Return the (X, Y) coordinate for the center point of the cell that contains the specified text.  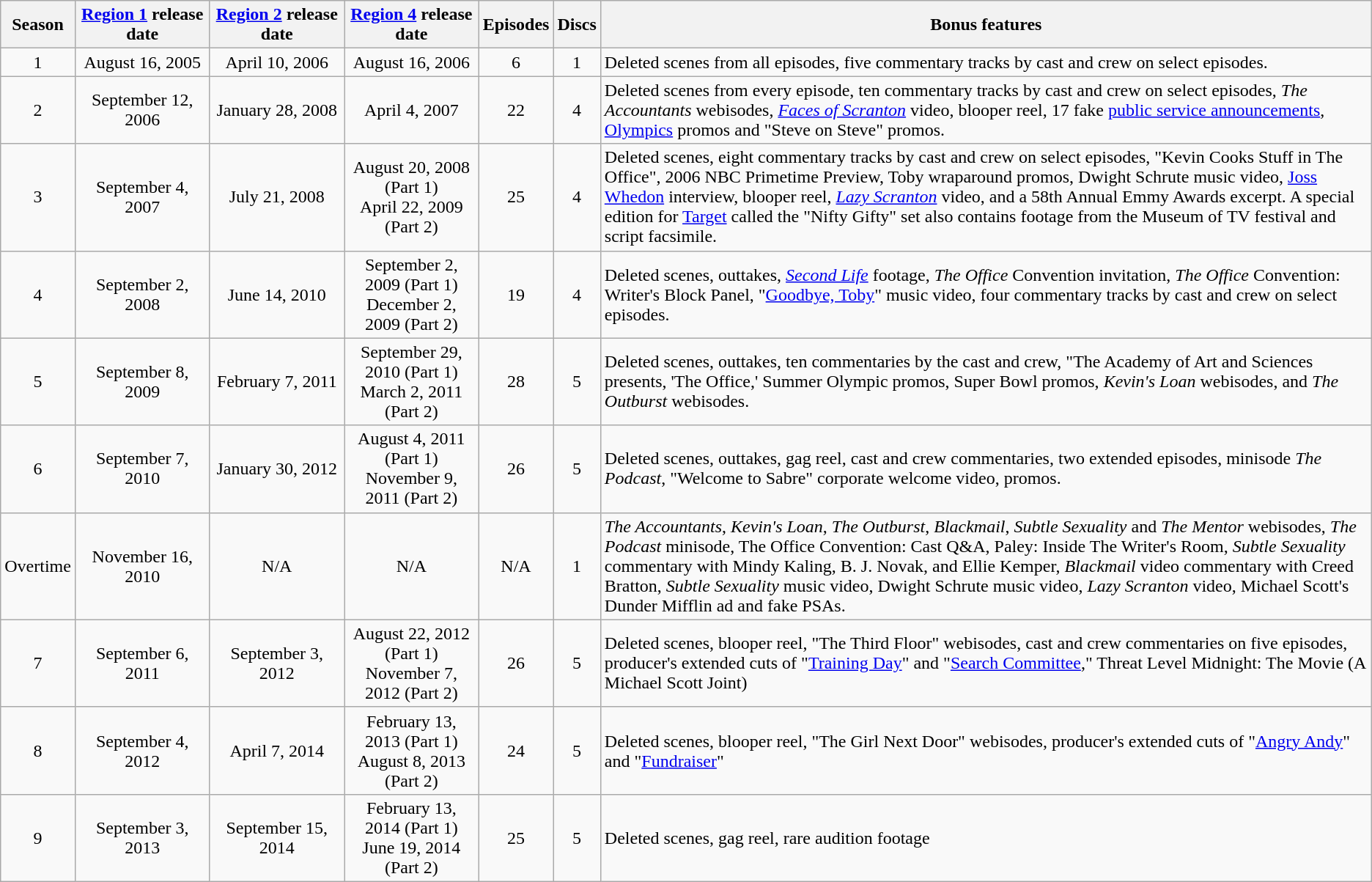
3 (38, 197)
Deleted scenes, blooper reel, "The Girl Next Door" webisodes, producer's extended cuts of "Angry Andy" and "Fundraiser" (986, 751)
June 14, 2010 (277, 295)
September 4, 2012 (142, 751)
September 6, 2011 (142, 663)
9 (38, 837)
7 (38, 663)
September 29, 2010 (Part 1)March 2, 2011 (Part 2) (412, 381)
September 4, 2007 (142, 197)
24 (516, 751)
November 16, 2010 (142, 566)
Deleted scenes, gag reel, rare audition footage (986, 837)
September 7, 2010 (142, 469)
Overtime (38, 566)
September 2, 2009 (Part 1)December 2, 2009 (Part 2) (412, 295)
September 3, 2012 (277, 663)
January 28, 2008 (277, 110)
Region 4 release date (412, 25)
22 (516, 110)
April 4, 2007 (412, 110)
Deleted scenes from all episodes, five commentary tracks by cast and crew on select episodes. (986, 62)
2 (38, 110)
August 16, 2006 (412, 62)
8 (38, 751)
Discs (577, 25)
September 12, 2006 (142, 110)
Bonus features (986, 25)
Region 1 release date (142, 25)
September 3, 2013 (142, 837)
August 16, 2005 (142, 62)
Region 2 release date (277, 25)
September 8, 2009 (142, 381)
February 13, 2013 (Part 1)August 8, 2013 (Part 2) (412, 751)
August 4, 2011 (Part 1)November 9, 2011 (Part 2) (412, 469)
September 2, 2008 (142, 295)
July 21, 2008 (277, 197)
April 7, 2014 (277, 751)
Season (38, 25)
August 22, 2012 (Part 1)November 7, 2012 (Part 2) (412, 663)
August 20, 2008 (Part 1)April 22, 2009 (Part 2) (412, 197)
February 7, 2011 (277, 381)
28 (516, 381)
19 (516, 295)
September 15, 2014 (277, 837)
April 10, 2006 (277, 62)
February 13, 2014 (Part 1)June 19, 2014 (Part 2) (412, 837)
Episodes (516, 25)
January 30, 2012 (277, 469)
